Scan for the cell matching the given text and deliver its [x, y] coordinate at center. 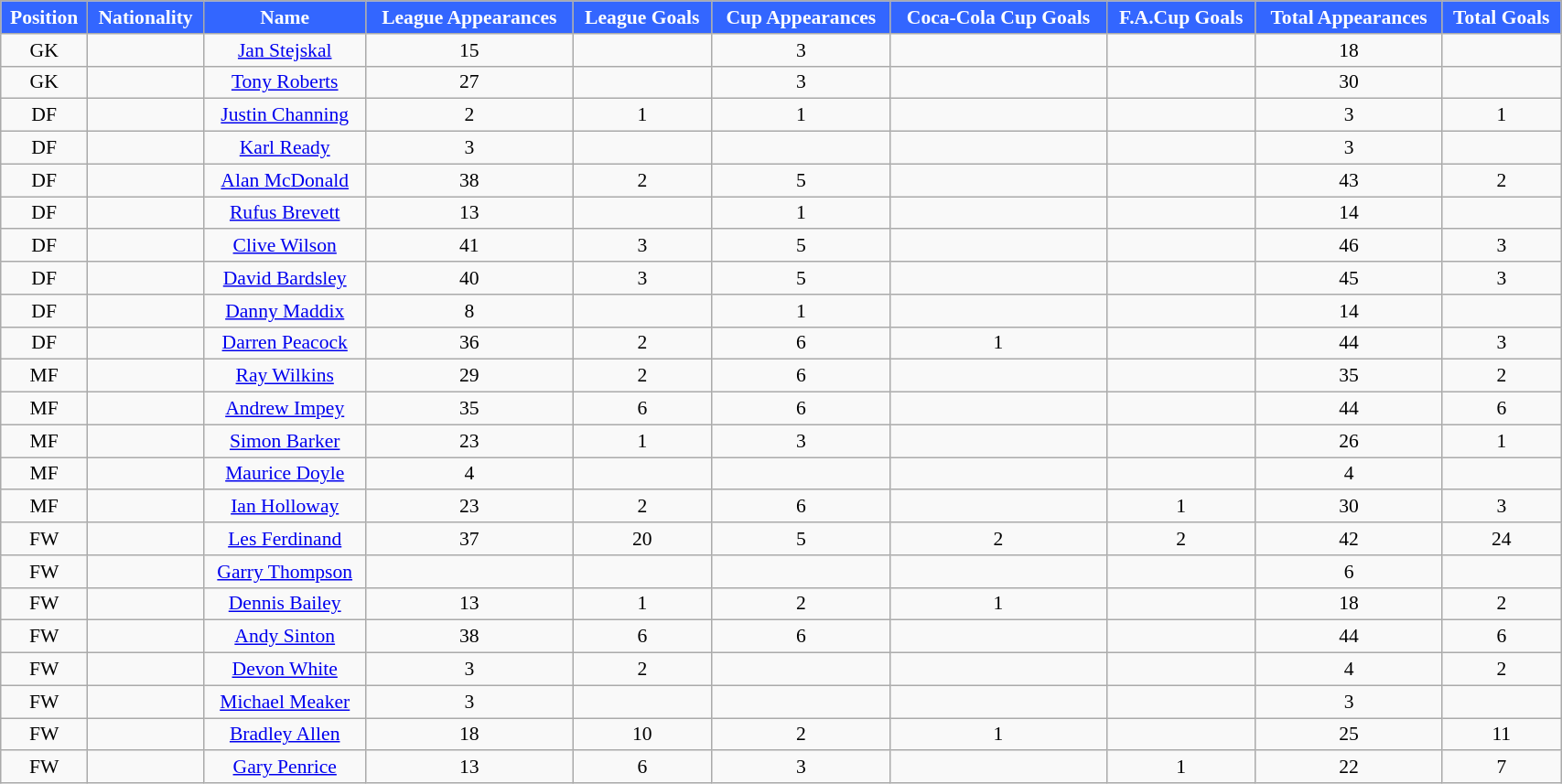
10 [642, 735]
Andy Sinton [285, 637]
Total Goals [1502, 17]
Devon White [285, 670]
15 [469, 50]
Darren Peacock [285, 343]
27 [469, 82]
22 [1349, 768]
46 [1349, 246]
26 [1349, 441]
Name [285, 17]
Danny Maddix [285, 311]
Coca-Cola Cup Goals [998, 17]
43 [1349, 180]
Justin Channing [285, 115]
7 [1502, 768]
20 [642, 539]
45 [1349, 278]
Michael Meaker [285, 702]
F.A.Cup Goals [1180, 17]
Nationality [146, 17]
David Bardsley [285, 278]
Simon Barker [285, 441]
8 [469, 311]
League Appearances [469, 17]
41 [469, 246]
Jan Stejskal [285, 50]
Ian Holloway [285, 507]
Garry Thompson [285, 572]
Karl Ready [285, 148]
Andrew Impey [285, 409]
League Goals [642, 17]
Bradley Allen [285, 735]
25 [1349, 735]
37 [469, 539]
Tony Roberts [285, 82]
Les Ferdinand [285, 539]
Cup Appearances [802, 17]
42 [1349, 539]
11 [1502, 735]
Ray Wilkins [285, 376]
Alan McDonald [285, 180]
Maurice Doyle [285, 474]
Gary Penrice [285, 768]
40 [469, 278]
36 [469, 343]
24 [1502, 539]
29 [469, 376]
Dennis Bailey [285, 604]
Position [44, 17]
Clive Wilson [285, 246]
Rufus Brevett [285, 213]
Total Appearances [1349, 17]
